Detect which cell encompasses the target text, then output its [x, y] center coordinate. 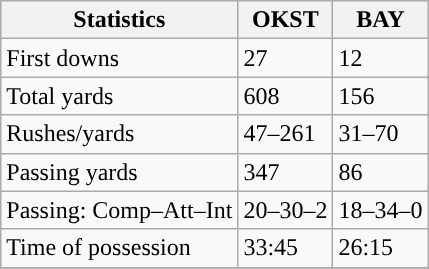
156 [380, 96]
33:45 [286, 248]
347 [286, 172]
47–261 [286, 134]
Time of possession [120, 248]
86 [380, 172]
20–30–2 [286, 210]
Rushes/yards [120, 134]
27 [286, 58]
OKST [286, 20]
26:15 [380, 248]
Total yards [120, 96]
608 [286, 96]
31–70 [380, 134]
BAY [380, 20]
Statistics [120, 20]
12 [380, 58]
Passing yards [120, 172]
First downs [120, 58]
Passing: Comp–Att–Int [120, 210]
18–34–0 [380, 210]
